Return the [x, y] coordinate for the center point of the cell that contains the specified text.  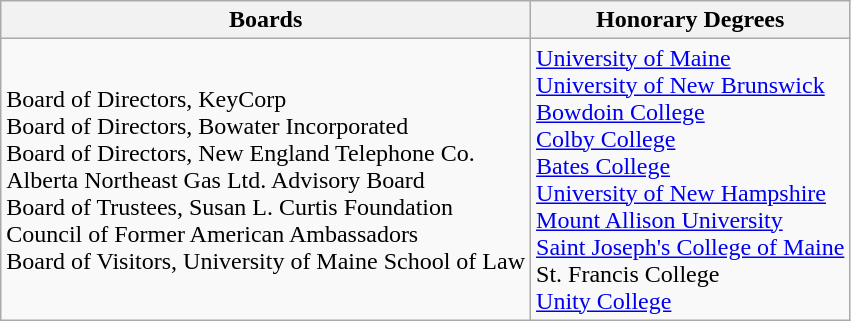
Boards [266, 20]
Honorary Degrees [690, 20]
